From the cell containing the given text, extract its center point as (X, Y) coordinate. 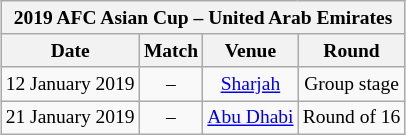
Date (70, 50)
12 January 2019 (70, 84)
Round of 16 (352, 118)
Match (170, 50)
2019 AFC Asian Cup – United Arab Emirates (203, 18)
Group stage (352, 84)
Sharjah (250, 84)
Venue (250, 50)
Abu Dhabi (250, 118)
21 January 2019 (70, 118)
Round (352, 50)
